Output the (x, y) coordinate of the center of the cell containing the given text.  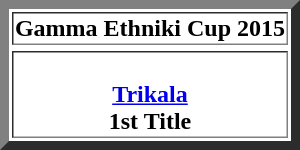
Trikala1st Title (150, 94)
Gamma Ethniki Cup 2015 (150, 28)
